Detect which cell encompasses the target text, then output its (X, Y) center coordinate. 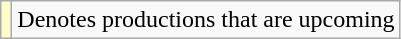
Denotes productions that are upcoming (206, 20)
